Identify which cell holds the provided text, then report its (x, y) central coordinate. 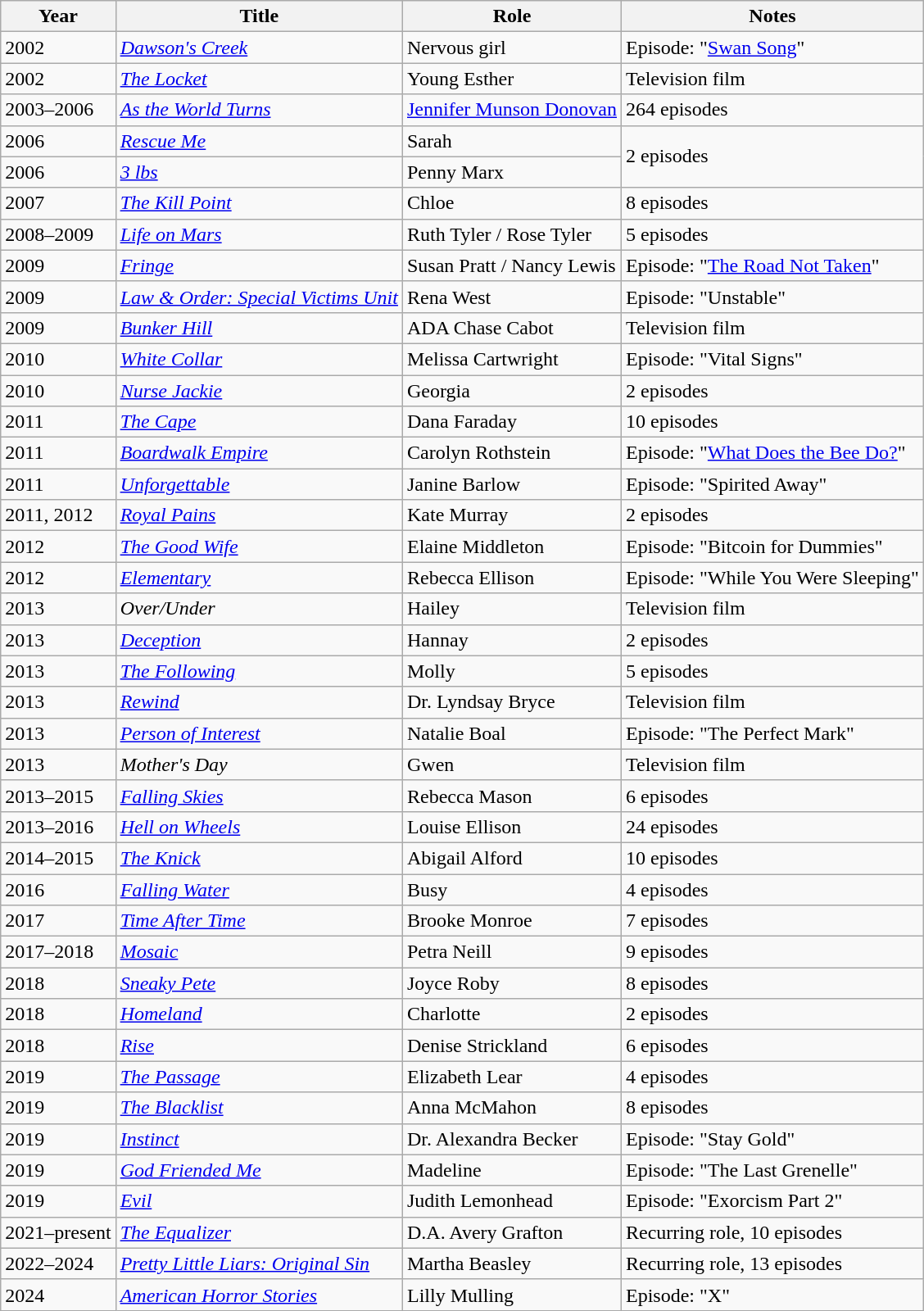
Dana Faraday (511, 422)
Episode: "Stay Gold" (773, 1139)
Episode: "While You Were Sleeping" (773, 578)
Episode: "What Does the Bee Do?" (773, 453)
Penny Marx (511, 172)
The Following (259, 671)
Sneaky Pete (259, 983)
The Locket (259, 79)
Dr. Lyndsay Bryce (511, 702)
Episode: "Exorcism Part 2" (773, 1201)
2013–2015 (58, 796)
Joyce Roby (511, 983)
White Collar (259, 359)
Nervous girl (511, 48)
Time After Time (259, 921)
Elaine Middleton (511, 547)
Boardwalk Empire (259, 453)
God Friended Me (259, 1170)
2017–2018 (58, 952)
Episode: "Bitcoin for Dummies" (773, 547)
Bunker Hill (259, 328)
Kate Murray (511, 515)
2014–2015 (58, 858)
Young Esther (511, 79)
Gwen (511, 764)
Unforgettable (259, 484)
Recurring role, 10 episodes (773, 1232)
Mosaic (259, 952)
Rebecca Mason (511, 796)
Hell on Wheels (259, 827)
2024 (58, 1295)
Hailey (511, 609)
Jennifer Munson Donovan (511, 110)
Over/Under (259, 609)
Title (259, 16)
Fringe (259, 265)
The Equalizer (259, 1232)
2022–2024 (58, 1263)
9 episodes (773, 952)
Deception (259, 640)
Falling Water (259, 889)
Anna McMahon (511, 1108)
The Passage (259, 1077)
Rescue Me (259, 141)
Episode: "X" (773, 1295)
Role (511, 16)
Charlotte (511, 1014)
Royal Pains (259, 515)
Evil (259, 1201)
Sarah (511, 141)
Rena West (511, 297)
Rebecca Ellison (511, 578)
Carolyn Rothstein (511, 453)
Melissa Cartwright (511, 359)
Georgia (511, 391)
Lilly Mulling (511, 1295)
Nurse Jackie (259, 391)
The Kill Point (259, 203)
Instinct (259, 1139)
As the World Turns (259, 110)
Episode: "The Perfect Mark" (773, 733)
Brooke Monroe (511, 921)
24 episodes (773, 827)
Louise Ellison (511, 827)
264 episodes (773, 110)
2007 (58, 203)
Martha Beasley (511, 1263)
Busy (511, 889)
Law & Order: Special Victims Unit (259, 297)
D.A. Avery Grafton (511, 1232)
Dawson's Creek (259, 48)
Falling Skies (259, 796)
Pretty Little Liars: Original Sin (259, 1263)
Petra Neill (511, 952)
Janine Barlow (511, 484)
Hannay (511, 640)
2017 (58, 921)
2013–2016 (58, 827)
Episode: "Spirited Away" (773, 484)
Denise Strickland (511, 1046)
The Good Wife (259, 547)
Natalie Boal (511, 733)
Judith Lemonhead (511, 1201)
The Knick (259, 858)
Abigail Alford (511, 858)
Mother's Day (259, 764)
Episode: "Unstable" (773, 297)
Episode: "Swan Song" (773, 48)
Molly (511, 671)
2016 (58, 889)
7 episodes (773, 921)
The Cape (259, 422)
ADA Chase Cabot (511, 328)
Notes (773, 16)
Episode: "The Last Grenelle" (773, 1170)
Elementary (259, 578)
The Blacklist (259, 1108)
3 lbs (259, 172)
Susan Pratt / Nancy Lewis (511, 265)
2008–2009 (58, 234)
Madeline (511, 1170)
2011, 2012 (58, 515)
Recurring role, 13 episodes (773, 1263)
2003–2006 (58, 110)
Ruth Tyler / Rose Tyler (511, 234)
Rise (259, 1046)
Year (58, 16)
Episode: "Vital Signs" (773, 359)
Person of Interest (259, 733)
Rewind (259, 702)
2021–present (58, 1232)
Chloe (511, 203)
Homeland (259, 1014)
Elizabeth Lear (511, 1077)
Dr. Alexandra Becker (511, 1139)
Episode: "The Road Not Taken" (773, 265)
Life on Mars (259, 234)
American Horror Stories (259, 1295)
